Return the (x, y) coordinate for the center point of the cell that contains the specified text.  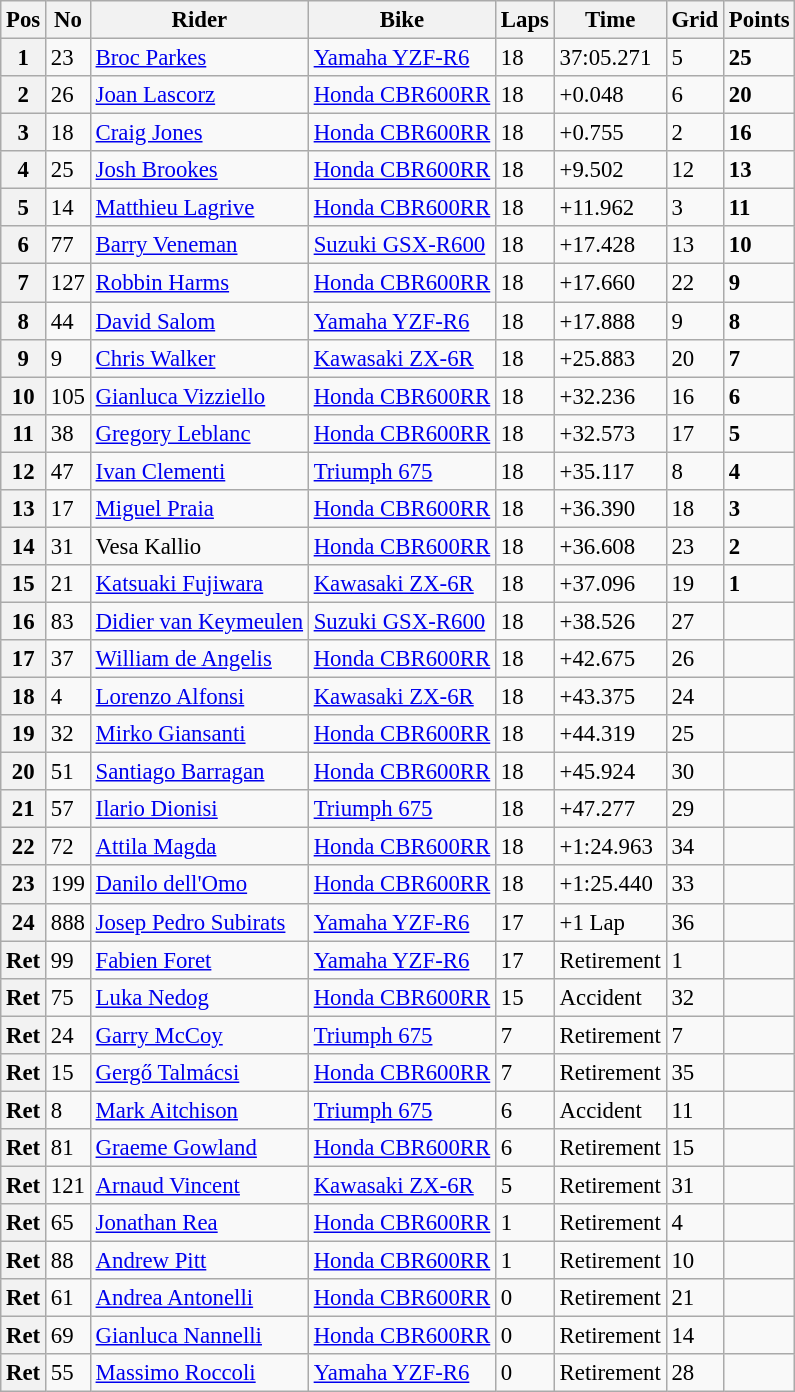
+32.236 (610, 396)
Josep Pedro Subirats (199, 922)
Jonathan Rea (199, 1223)
57 (68, 809)
Bike (402, 20)
Mark Aitchison (199, 1110)
Laps (526, 20)
Time (610, 20)
38 (68, 433)
83 (68, 621)
Pos (24, 20)
Matthieu Lagrive (199, 208)
Gianluca Vizziello (199, 396)
Katsuaki Fujiwara (199, 584)
Attila Magda (199, 847)
+36.608 (610, 546)
+1:24.963 (610, 847)
105 (68, 396)
Massimo Roccoli (199, 1373)
+45.924 (610, 772)
35 (694, 1073)
Points (760, 20)
+0.755 (610, 133)
51 (68, 772)
+17.888 (610, 321)
44 (68, 321)
+0.048 (610, 95)
Danilo dell'Omo (199, 885)
+47.277 (610, 809)
88 (68, 1261)
199 (68, 885)
+1:25.440 (610, 885)
+35.117 (610, 471)
65 (68, 1223)
Andrea Antonelli (199, 1298)
55 (68, 1373)
37:05.271 (610, 58)
Andrew Pitt (199, 1261)
28 (694, 1373)
29 (694, 809)
Gianluca Nannelli (199, 1336)
Rider (199, 20)
Vesa Kallio (199, 546)
+11.962 (610, 208)
127 (68, 283)
+42.675 (610, 659)
+38.526 (610, 621)
Arnaud Vincent (199, 1185)
+32.573 (610, 433)
Barry Veneman (199, 245)
27 (694, 621)
Lorenzo Alfonsi (199, 697)
Broc Parkes (199, 58)
+43.375 (610, 697)
+37.096 (610, 584)
+44.319 (610, 734)
Gergő Talmácsi (199, 1073)
Craig Jones (199, 133)
Gregory Leblanc (199, 433)
37 (68, 659)
77 (68, 245)
Josh Brookes (199, 170)
Robbin Harms (199, 283)
David Salom (199, 321)
99 (68, 960)
81 (68, 1148)
No (68, 20)
Grid (694, 20)
+1 Lap (610, 922)
William de Angelis (199, 659)
Fabien Foret (199, 960)
Garry McCoy (199, 1035)
Chris Walker (199, 358)
Miguel Praia (199, 509)
+9.502 (610, 170)
30 (694, 772)
Luka Nedog (199, 997)
34 (694, 847)
+36.390 (610, 509)
47 (68, 471)
75 (68, 997)
+17.428 (610, 245)
Santiago Barragan (199, 772)
+25.883 (610, 358)
33 (694, 885)
888 (68, 922)
+17.660 (610, 283)
Ivan Clementi (199, 471)
36 (694, 922)
Graeme Gowland (199, 1148)
Ilario Dionisi (199, 809)
61 (68, 1298)
69 (68, 1336)
Didier van Keymeulen (199, 621)
Joan Lascorz (199, 95)
Mirko Giansanti (199, 734)
121 (68, 1185)
72 (68, 847)
